Return (x, y) of the center of cell containing provided text 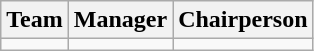
Chairperson (243, 20)
Manager (120, 20)
Team (35, 20)
